Extract the (x, y) coordinate from the center of the cell holding the provided text.  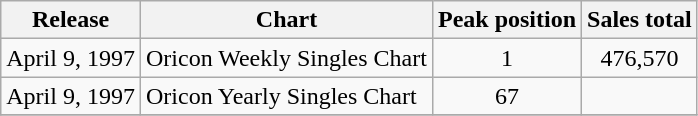
Peak position (506, 20)
Oricon Yearly Singles Chart (286, 96)
67 (506, 96)
476,570 (640, 58)
Chart (286, 20)
1 (506, 58)
Release (71, 20)
Sales total (640, 20)
Oricon Weekly Singles Chart (286, 58)
